Return [x, y] of the center of cell containing provided text 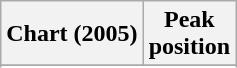
Chart (2005) [72, 34]
Peakposition [189, 34]
